Pinpoint the cell where the given text exists, returning its (X, Y) midpoint coordinate. 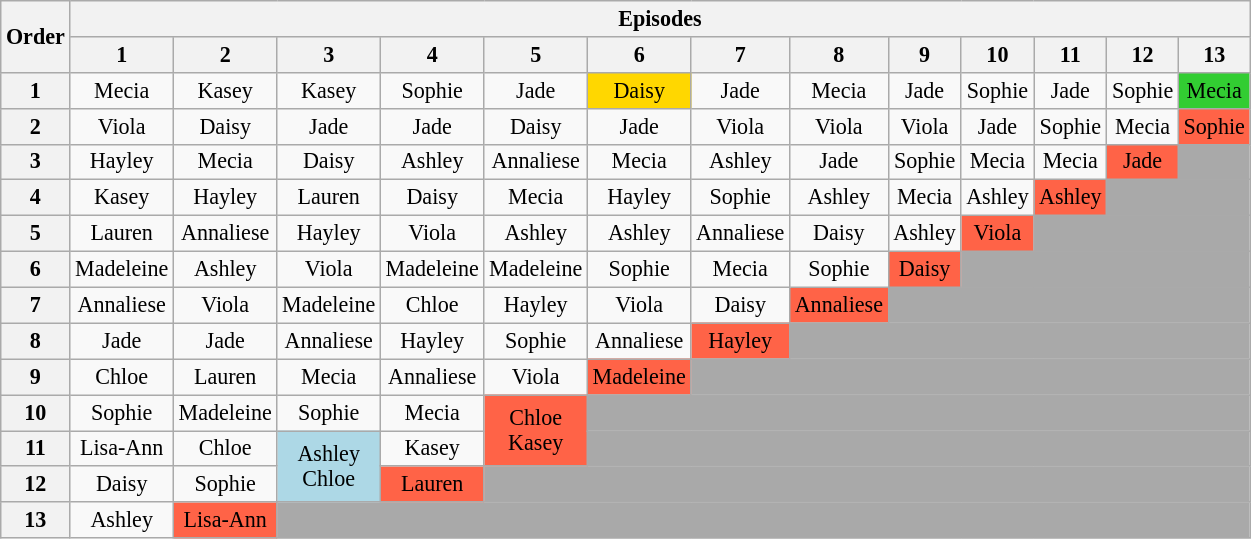
AshleyChloe (329, 466)
ChloeKasey (536, 430)
Order (36, 36)
Episodes (660, 18)
